Return the (X, Y) coordinate for the center point of the cell that contains the specified text.  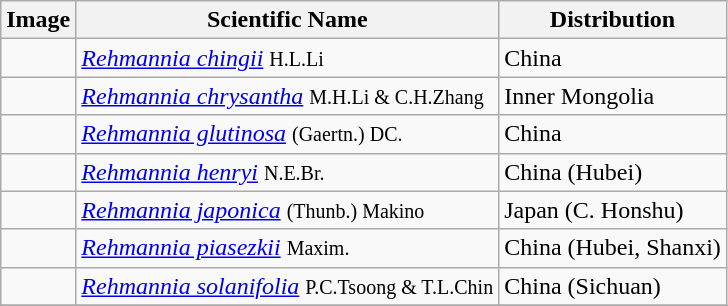
Rehmannia chingii H.L.Li (288, 58)
Rehmannia piasezkii Maxim. (288, 248)
Rehmannia glutinosa (Gaertn.) DC. (288, 134)
Image (38, 20)
Inner Mongolia (613, 96)
Rehmannia japonica (Thunb.) Makino (288, 210)
China (Hubei, Shanxi) (613, 248)
Rehmannia henryi N.E.Br. (288, 172)
Japan (C. Honshu) (613, 210)
China (Sichuan) (613, 286)
Rehmannia chrysantha M.H.Li & C.H.Zhang (288, 96)
China (Hubei) (613, 172)
Distribution (613, 20)
Scientific Name (288, 20)
Rehmannia solanifolia P.C.Tsoong & T.L.Chin (288, 286)
